Detect which cell encompasses the target text, then output its [x, y] center coordinate. 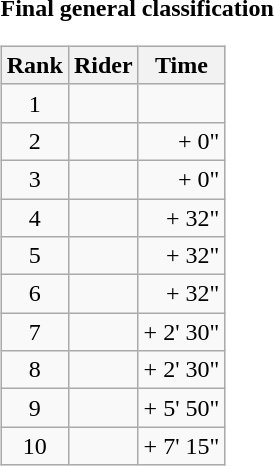
4 [34, 217]
Rider [103, 65]
1 [34, 103]
2 [34, 141]
9 [34, 408]
+ 7' 15" [182, 446]
8 [34, 370]
Time [182, 65]
6 [34, 294]
5 [34, 256]
Rank [34, 65]
3 [34, 179]
10 [34, 446]
7 [34, 332]
+ 5' 50" [182, 408]
